Locate the cell with the specified text and output its [x, y] center coordinate. 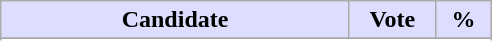
Candidate [176, 20]
% [463, 20]
Vote [392, 20]
